Search for the cell housing the specified text and yield its [X, Y] center coordinate. 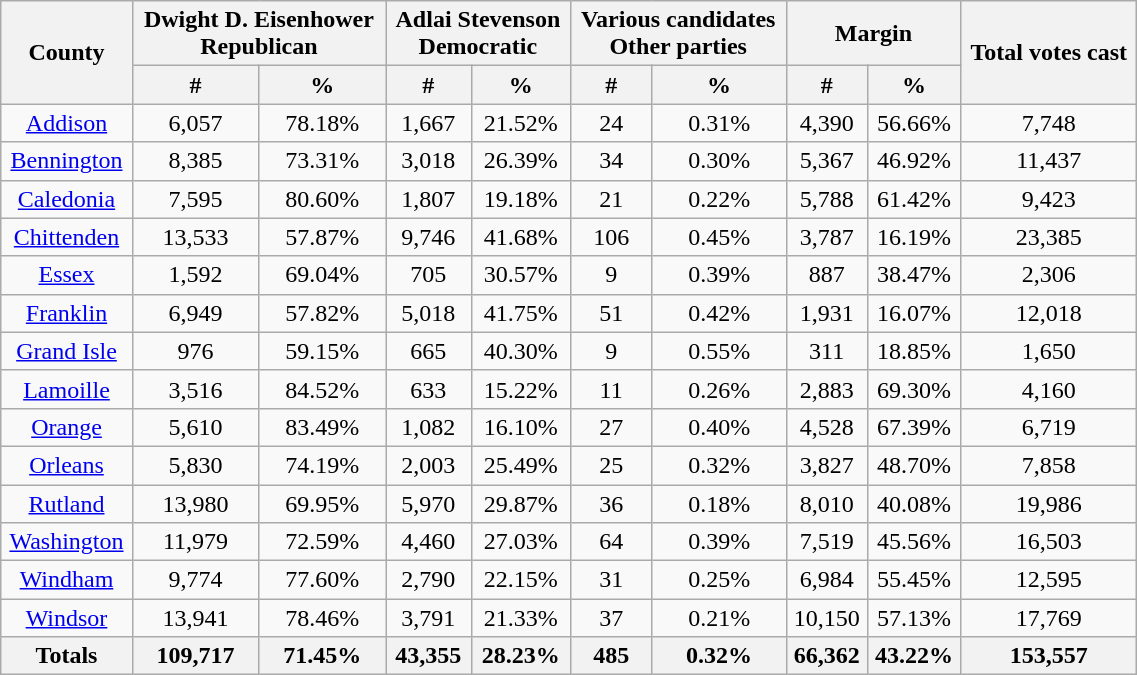
11 [611, 389]
48.70% [914, 465]
Orleans [66, 465]
Chittenden [66, 237]
1,082 [429, 427]
9,423 [1049, 199]
21.33% [520, 618]
Windham [66, 580]
0.26% [719, 389]
Adlai StevensonDemocratic [478, 34]
6,057 [196, 123]
0.55% [719, 351]
27.03% [520, 542]
38.47% [914, 275]
36 [611, 503]
41.68% [520, 237]
23,385 [1049, 237]
485 [611, 656]
3,791 [429, 618]
57.87% [322, 237]
Addison [66, 123]
73.31% [322, 161]
106 [611, 237]
0.21% [719, 618]
43,355 [429, 656]
5,018 [429, 313]
5,610 [196, 427]
0.40% [719, 427]
43.22% [914, 656]
0.18% [719, 503]
0.31% [719, 123]
11,979 [196, 542]
Grand Isle [66, 351]
Caledonia [66, 199]
37 [611, 618]
1,650 [1049, 351]
5,970 [429, 503]
55.45% [914, 580]
31 [611, 580]
1,931 [826, 313]
13,533 [196, 237]
Various candidatesOther parties [678, 34]
705 [429, 275]
9,774 [196, 580]
Dwight D. EisenhowerRepublican [258, 34]
9,746 [429, 237]
Bennington [66, 161]
0.25% [719, 580]
13,941 [196, 618]
25.49% [520, 465]
7,595 [196, 199]
7,858 [1049, 465]
Franklin [66, 313]
78.18% [322, 123]
311 [826, 351]
10,150 [826, 618]
16.10% [520, 427]
4,528 [826, 427]
16,503 [1049, 542]
1,667 [429, 123]
4,160 [1049, 389]
24 [611, 123]
46.92% [914, 161]
4,390 [826, 123]
2,883 [826, 389]
64 [611, 542]
69.04% [322, 275]
18.85% [914, 351]
7,748 [1049, 123]
69.30% [914, 389]
71.45% [322, 656]
Windsor [66, 618]
7,519 [826, 542]
3,018 [429, 161]
74.19% [322, 465]
21.52% [520, 123]
28.23% [520, 656]
30.57% [520, 275]
12,018 [1049, 313]
61.42% [914, 199]
0.45% [719, 237]
3,516 [196, 389]
5,367 [826, 161]
Washington [66, 542]
80.60% [322, 199]
0.22% [719, 199]
27 [611, 427]
57.82% [322, 313]
6,949 [196, 313]
665 [429, 351]
19,986 [1049, 503]
Margin [874, 34]
40.08% [914, 503]
16.07% [914, 313]
109,717 [196, 656]
26.39% [520, 161]
5,788 [826, 199]
40.30% [520, 351]
19.18% [520, 199]
2,790 [429, 580]
77.60% [322, 580]
2,003 [429, 465]
4,460 [429, 542]
16.19% [914, 237]
17,769 [1049, 618]
72.59% [322, 542]
15.22% [520, 389]
Rutland [66, 503]
56.66% [914, 123]
45.56% [914, 542]
69.95% [322, 503]
6,719 [1049, 427]
Total votes cast [1049, 52]
29.87% [520, 503]
3,787 [826, 237]
Totals [66, 656]
887 [826, 275]
83.49% [322, 427]
1,592 [196, 275]
34 [611, 161]
22.15% [520, 580]
Essex [66, 275]
6,984 [826, 580]
66,362 [826, 656]
0.30% [719, 161]
12,595 [1049, 580]
78.46% [322, 618]
84.52% [322, 389]
Orange [66, 427]
67.39% [914, 427]
25 [611, 465]
Lamoille [66, 389]
2,306 [1049, 275]
8,385 [196, 161]
13,980 [196, 503]
1,807 [429, 199]
5,830 [196, 465]
153,557 [1049, 656]
41.75% [520, 313]
59.15% [322, 351]
633 [429, 389]
57.13% [914, 618]
3,827 [826, 465]
21 [611, 199]
County [66, 52]
0.42% [719, 313]
976 [196, 351]
51 [611, 313]
8,010 [826, 503]
11,437 [1049, 161]
